Return the [x, y] coordinate for the center point of the cell that contains the specified text.  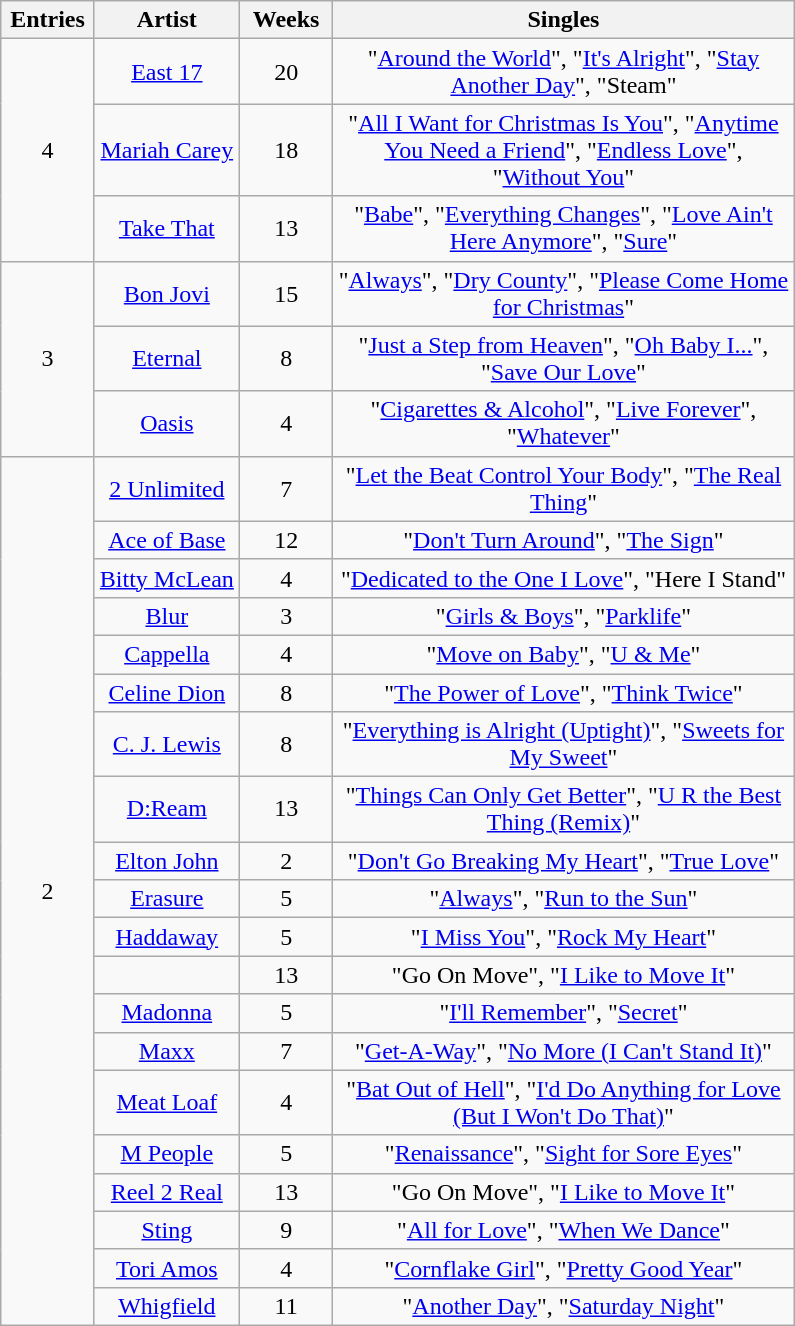
Weeks [286, 20]
Take That [166, 228]
Celine Dion [166, 693]
"Things Can Only Get Better", "U R the Best Thing (Remix)" [564, 810]
"Dedicated to the One I Love", "Here I Stand" [564, 578]
Madonna [166, 1013]
"Bat Out of Hell", "I'd Do Anything for Love (But I Won't Do That)" [564, 1102]
Blur [166, 616]
20 [286, 72]
9 [286, 1230]
Bitty McLean [166, 578]
M People [166, 1154]
"I'll Remember", "Secret" [564, 1013]
Maxx [166, 1051]
Eternal [166, 358]
D:Ream [166, 810]
"Everything is Alright (Uptight)", "Sweets for My Sweet" [564, 744]
Bon Jovi [166, 294]
"The Power of Love", "Think Twice" [564, 693]
"Don't Turn Around", "The Sign" [564, 540]
"Around the World", "It's Alright", "Stay Another Day", "Steam" [564, 72]
Cappella [166, 654]
"All for Love", "When We Dance" [564, 1230]
"Cigarettes & Alcohol", "Live Forever", "Whatever" [564, 424]
"Move on Baby", "U & Me" [564, 654]
"Always", "Dry County", "Please Come Home for Christmas" [564, 294]
12 [286, 540]
Ace of Base [166, 540]
Haddaway [166, 937]
Mariah Carey [166, 150]
C. J. Lewis [166, 744]
East 17 [166, 72]
Oasis [166, 424]
15 [286, 294]
"Another Day", "Saturday Night" [564, 1306]
Singles [564, 20]
Whigfield [166, 1306]
Artist [166, 20]
11 [286, 1306]
Meat Loaf [166, 1102]
18 [286, 150]
"Always", "Run to the Sun" [564, 899]
"Renaissance", "Sight for Sore Eyes" [564, 1154]
2 Unlimited [166, 488]
"Just a Step from Heaven", "Oh Baby I...", "Save Our Love" [564, 358]
Sting [166, 1230]
"I Miss You", "Rock My Heart" [564, 937]
Tori Amos [166, 1268]
"Girls & Boys", "Parklife" [564, 616]
"Get-A-Way", "No More (I Can't Stand It)" [564, 1051]
"Cornflake Girl", "Pretty Good Year" [564, 1268]
Erasure [166, 899]
Reel 2 Real [166, 1192]
"All I Want for Christmas Is You", "Anytime You Need a Friend", "Endless Love", "Without You" [564, 150]
"Babe", "Everything Changes", "Love Ain't Here Anymore", "Sure" [564, 228]
Elton John [166, 861]
"Don't Go Breaking My Heart", "True Love" [564, 861]
"Let the Beat Control Your Body", "The Real Thing" [564, 488]
Entries [48, 20]
